Provide the (X, Y) coordinate of the cell's center where the given text is located.  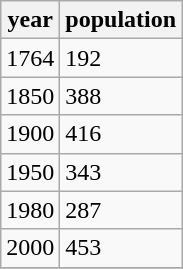
453 (121, 248)
192 (121, 58)
1850 (30, 96)
1980 (30, 210)
416 (121, 134)
1900 (30, 134)
year (30, 20)
2000 (30, 248)
1764 (30, 58)
343 (121, 172)
1950 (30, 172)
population (121, 20)
287 (121, 210)
388 (121, 96)
